Determine the [X, Y] coordinate at the center of the cell enclosing the given text.  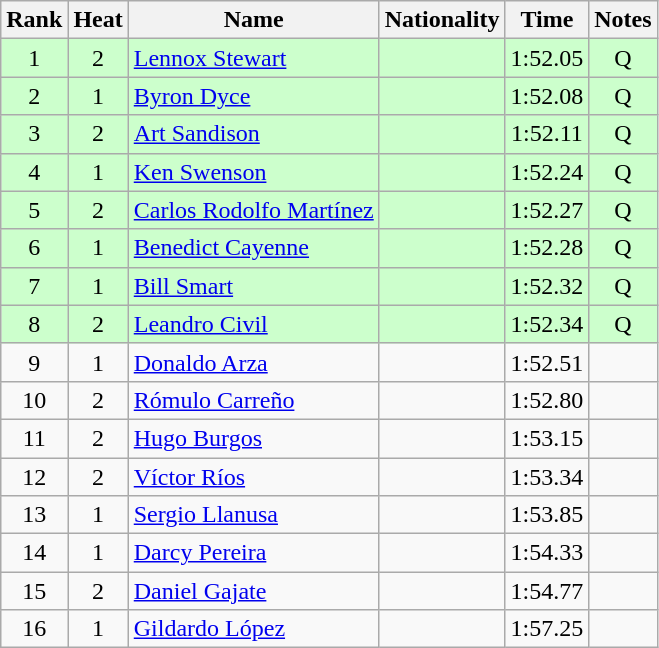
1:52.05 [547, 58]
Carlos Rodolfo Martínez [254, 210]
Donaldo Arza [254, 362]
9 [34, 362]
12 [34, 477]
1:52.11 [547, 134]
Heat [98, 20]
1:52.80 [547, 400]
3 [34, 134]
8 [34, 324]
1:52.27 [547, 210]
Víctor Ríos [254, 477]
Nationality [442, 20]
5 [34, 210]
Byron Dyce [254, 96]
15 [34, 591]
Rómulo Carreño [254, 400]
16 [34, 629]
Sergio Llanusa [254, 515]
Darcy Pereira [254, 553]
1:53.85 [547, 515]
7 [34, 286]
1:52.34 [547, 324]
13 [34, 515]
Notes [623, 20]
4 [34, 172]
1:52.24 [547, 172]
Bill Smart [254, 286]
11 [34, 438]
14 [34, 553]
Daniel Gajate [254, 591]
10 [34, 400]
Hugo Burgos [254, 438]
1:53.34 [547, 477]
1:57.25 [547, 629]
Gildardo López [254, 629]
1:52.51 [547, 362]
1:52.08 [547, 96]
Time [547, 20]
1:54.33 [547, 553]
Benedict Cayenne [254, 248]
Lennox Stewart [254, 58]
Name [254, 20]
1:54.77 [547, 591]
6 [34, 248]
1:53.15 [547, 438]
Leandro Civil [254, 324]
Ken Swenson [254, 172]
Art Sandison [254, 134]
1:52.32 [547, 286]
Rank [34, 20]
1:52.28 [547, 248]
